Capture the cell that displays the provided text and extract its (X, Y) central coordinate. 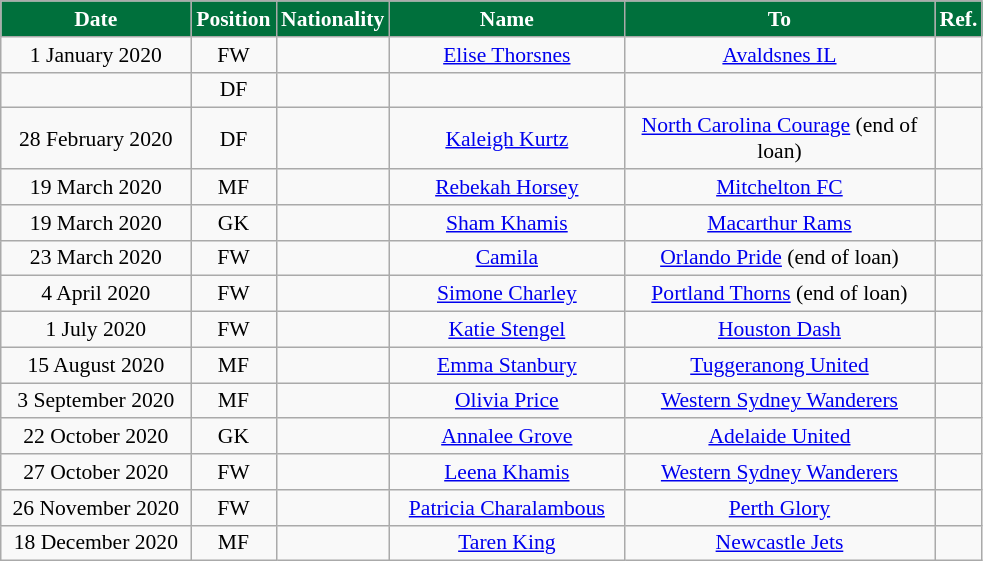
23 March 2020 (96, 258)
18 December 2020 (96, 543)
Date (96, 19)
Macarthur Rams (779, 223)
Mitchelton FC (779, 187)
22 October 2020 (96, 437)
Nationality (332, 19)
Katie Stengel (506, 330)
Leena Khamis (506, 472)
Adelaide United (779, 437)
Olivia Price (506, 401)
4 April 2020 (96, 294)
Ref. (959, 19)
Kaleigh Kurtz (506, 138)
1 January 2020 (96, 55)
Perth Glory (779, 508)
Newcastle Jets (779, 543)
27 October 2020 (96, 472)
Position (234, 19)
Portland Thorns (end of loan) (779, 294)
To (779, 19)
North Carolina Courage (end of loan) (779, 138)
26 November 2020 (96, 508)
28 February 2020 (96, 138)
Camila (506, 258)
Taren King (506, 543)
Orlando Pride (end of loan) (779, 258)
Elise Thorsnes (506, 55)
1 July 2020 (96, 330)
Simone Charley (506, 294)
3 September 2020 (96, 401)
15 August 2020 (96, 365)
Houston Dash (779, 330)
Name (506, 19)
Annalee Grove (506, 437)
Sham Khamis (506, 223)
Emma Stanbury (506, 365)
Avaldsnes IL (779, 55)
Rebekah Horsey (506, 187)
Tuggeranong United (779, 365)
Patricia Charalambous (506, 508)
